Output the (x, y) coordinate of the center of the cell containing the given text.  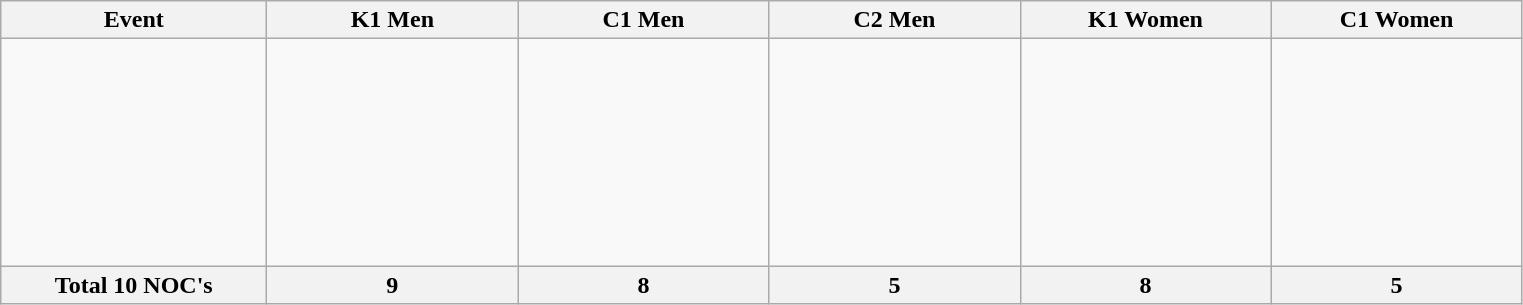
Total 10 NOC's (134, 285)
Event (134, 20)
C2 Men (894, 20)
9 (392, 285)
C1 Women (1396, 20)
K1 Men (392, 20)
K1 Women (1146, 20)
C1 Men (644, 20)
